Find where the given text appears and provide that cell's center as (X, Y) coordinate. 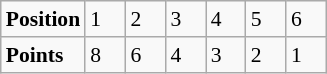
5 (266, 19)
Points (43, 55)
Position (43, 19)
8 (105, 55)
